For the text-containing cell, return its midpoint in (x, y) coordinate format. 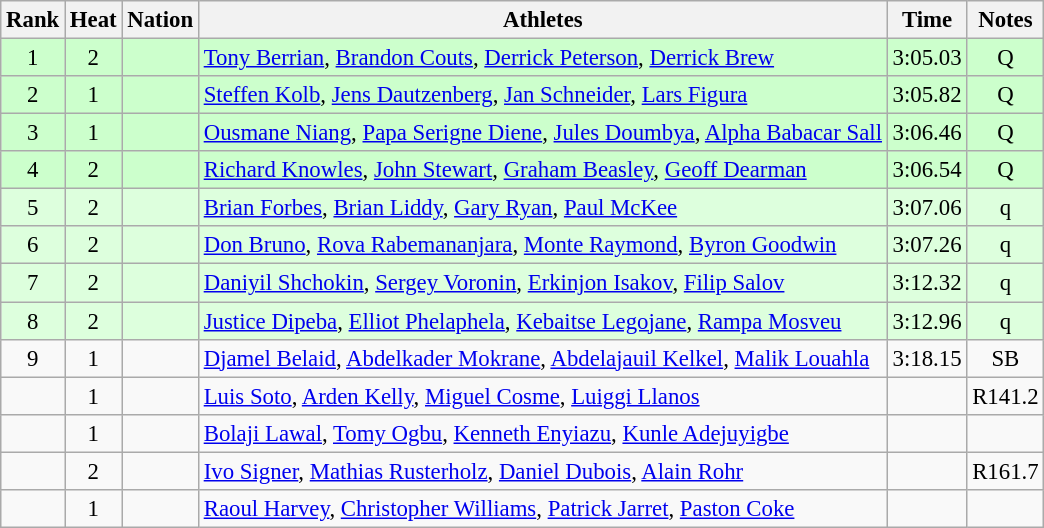
3:05.03 (927, 58)
3:18.15 (927, 358)
Djamel Belaid, Abdelkader Mokrane, Abdelajauil Kelkel, Malik Louahla (542, 358)
3:05.82 (927, 95)
Ousmane Niang, Papa Serigne Diene, Jules Doumbya, Alpha Babacar Sall (542, 133)
3:06.46 (927, 133)
9 (33, 358)
Rank (33, 20)
Don Bruno, Rova Rabemananjara, Monte Raymond, Byron Goodwin (542, 245)
Steffen Kolb, Jens Dautzenberg, Jan Schneider, Lars Figura (542, 95)
Daniyil Shchokin, Sergey Voronin, Erkinjon Isakov, Filip Salov (542, 283)
3 (33, 133)
5 (33, 208)
4 (33, 170)
7 (33, 283)
Bolaji Lawal, Tomy Ogbu, Kenneth Enyiazu, Kunle Adejuyigbe (542, 433)
3:12.32 (927, 283)
Heat (94, 20)
Notes (1006, 20)
R141.2 (1006, 396)
Time (927, 20)
Athletes (542, 20)
Ivo Signer, Mathias Rusterholz, Daniel Dubois, Alain Rohr (542, 471)
3:06.54 (927, 170)
3:07.06 (927, 208)
3:12.96 (927, 321)
R161.7 (1006, 471)
6 (33, 245)
8 (33, 321)
Richard Knowles, John Stewart, Graham Beasley, Geoff Dearman (542, 170)
Tony Berrian, Brandon Couts, Derrick Peterson, Derrick Brew (542, 58)
Nation (160, 20)
Brian Forbes, Brian Liddy, Gary Ryan, Paul McKee (542, 208)
3:07.26 (927, 245)
Justice Dipeba, Elliot Phelaphela, Kebaitse Legojane, Rampa Mosveu (542, 321)
Raoul Harvey, Christopher Williams, Patrick Jarret, Paston Coke (542, 509)
SB (1006, 358)
Luis Soto, Arden Kelly, Miguel Cosme, Luiggi Llanos (542, 396)
